Detect which cell encompasses the target text, then output its [x, y] center coordinate. 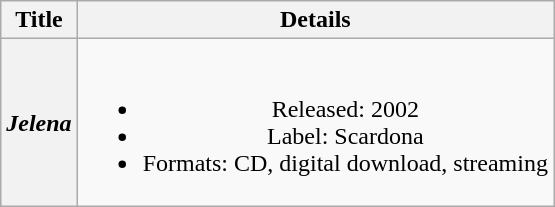
Details [315, 20]
Released: 2002Label: ScardonaFormats: CD, digital download, streaming [315, 122]
Jelena [39, 122]
Title [39, 20]
